Detect which cell encompasses the target text, then output its (X, Y) center coordinate. 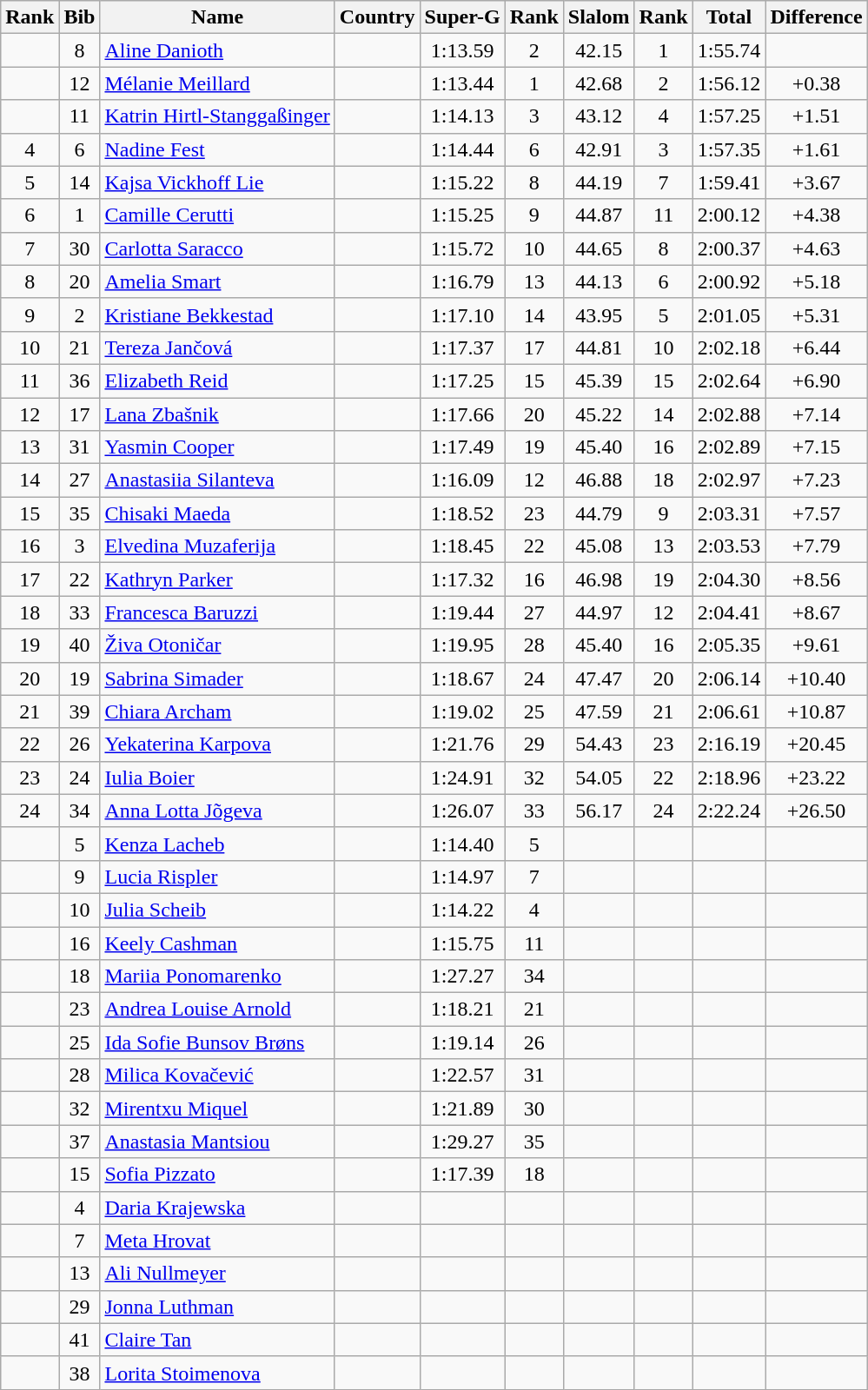
Sabrina Simader (217, 678)
2:06.14 (729, 678)
1:15.72 (462, 248)
Lorita Stoimenova (217, 1373)
+7.79 (817, 546)
1:24.91 (462, 778)
2:16.19 (729, 745)
Kathryn Parker (217, 579)
+0.38 (817, 83)
Ida Sofie Bunsov Brøns (217, 1042)
42.15 (599, 50)
1:19.02 (462, 712)
Kajsa Vickhoff Lie (217, 182)
+6.90 (817, 381)
Milica Kovačević (217, 1076)
2:00.92 (729, 281)
44.65 (599, 248)
Mirentxu Miquel (217, 1109)
Bib (80, 17)
39 (80, 712)
1:13.44 (462, 83)
2:03.31 (729, 513)
+7.14 (817, 414)
1:21.76 (462, 745)
Anastasiia Silanteva (217, 480)
2:02.88 (729, 414)
Elizabeth Reid (217, 381)
45.39 (599, 381)
45.22 (599, 414)
1:14.97 (462, 877)
Andrea Louise Arnold (217, 1009)
+7.23 (817, 480)
1:17.37 (462, 347)
Camille Cerutti (217, 215)
54.43 (599, 745)
2:18.96 (729, 778)
1:29.27 (462, 1142)
Aline Danioth (217, 50)
Chiara Archam (217, 712)
+1.51 (817, 116)
37 (80, 1142)
Jonna Luthman (217, 1307)
Total (729, 17)
1:14.22 (462, 910)
1:21.89 (462, 1109)
1:26.07 (462, 811)
46.88 (599, 480)
Slalom (599, 17)
Yekaterina Karpova (217, 745)
44.13 (599, 281)
1:59.41 (729, 182)
1:19.95 (462, 645)
Anastasia Mantsiou (217, 1142)
Francesca Baruzzi (217, 612)
+10.40 (817, 678)
2:22.24 (729, 811)
+5.31 (817, 314)
Meta Hrovat (217, 1241)
Živa Otoničar (217, 645)
2:04.30 (729, 579)
38 (80, 1373)
40 (80, 645)
54.05 (599, 778)
1:17.66 (462, 414)
+3.67 (817, 182)
+6.44 (817, 347)
2:05.35 (729, 645)
1:19.14 (462, 1042)
Claire Tan (217, 1340)
1:55.74 (729, 50)
Keely Cashman (217, 943)
1:22.57 (462, 1076)
+1.61 (817, 149)
Mariia Ponomarenko (217, 976)
44.97 (599, 612)
Kenza Lacheb (217, 844)
1:17.10 (462, 314)
1:57.25 (729, 116)
43.95 (599, 314)
+8.67 (817, 612)
Difference (817, 17)
1:18.52 (462, 513)
+9.61 (817, 645)
44.79 (599, 513)
Tereza Jančová (217, 347)
1:16.79 (462, 281)
1:14.44 (462, 149)
Mélanie Meillard (217, 83)
44.81 (599, 347)
42.68 (599, 83)
1:14.40 (462, 844)
2:01.05 (729, 314)
1:18.45 (462, 546)
1:16.09 (462, 480)
Anna Lotta Jõgeva (217, 811)
47.47 (599, 678)
44.87 (599, 215)
1:14.13 (462, 116)
+23.22 (817, 778)
Amelia Smart (217, 281)
45.08 (599, 546)
2:00.37 (729, 248)
2:00.12 (729, 215)
1:17.25 (462, 381)
Lana Zbašnik (217, 414)
+20.45 (817, 745)
2:06.61 (729, 712)
Country (377, 17)
Daria Krajewska (217, 1208)
1:27.27 (462, 976)
Nadine Fest (217, 149)
Yasmin Cooper (217, 447)
2:02.64 (729, 381)
1:17.32 (462, 579)
Ali Nullmeyer (217, 1274)
1:56.12 (729, 83)
+10.87 (817, 712)
Super-G (462, 17)
1:19.44 (462, 612)
1:18.21 (462, 1009)
2:04.41 (729, 612)
Kristiane Bekkestad (217, 314)
56.17 (599, 811)
+4.63 (817, 248)
43.12 (599, 116)
44.19 (599, 182)
2:02.89 (729, 447)
1:15.25 (462, 215)
2:03.53 (729, 546)
+5.18 (817, 281)
2:02.97 (729, 480)
Name (217, 17)
Iulia Boier (217, 778)
+7.15 (817, 447)
1:15.22 (462, 182)
+26.50 (817, 811)
46.98 (599, 579)
2:02.18 (729, 347)
Chisaki Maeda (217, 513)
1:17.39 (462, 1175)
41 (80, 1340)
+7.57 (817, 513)
1:17.49 (462, 447)
+4.38 (817, 215)
Lucia Rispler (217, 877)
Sofia Pizzato (217, 1175)
47.59 (599, 712)
Julia Scheib (217, 910)
+8.56 (817, 579)
1:15.75 (462, 943)
36 (80, 381)
Carlotta Saracco (217, 248)
Katrin Hirtl-Stanggaßinger (217, 116)
1:13.59 (462, 50)
1:18.67 (462, 678)
1:57.35 (729, 149)
42.91 (599, 149)
Elvedina Muzaferija (217, 546)
